Scan for the cell matching the given text and deliver its [X, Y] coordinate at center. 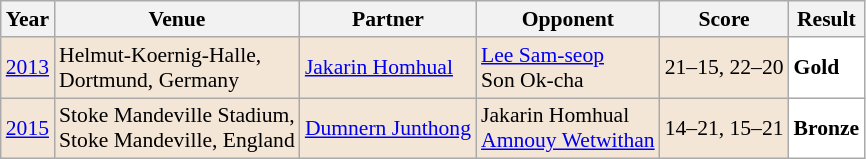
Partner [388, 19]
Lee Sam-seop Son Ok-cha [568, 68]
Year [28, 19]
Venue [177, 19]
Bronze [827, 128]
Gold [827, 68]
2013 [28, 68]
Jakarin Homhual [388, 68]
Opponent [568, 19]
Helmut-Koernig-Halle,Dortmund, Germany [177, 68]
Dumnern Junthong [388, 128]
Result [827, 19]
Score [724, 19]
14–21, 15–21 [724, 128]
Jakarin Homhual Amnouy Wetwithan [568, 128]
2015 [28, 128]
21–15, 22–20 [724, 68]
Stoke Mandeville Stadium,Stoke Mandeville, England [177, 128]
